Detect which cell encompasses the target text, then output its (x, y) center coordinate. 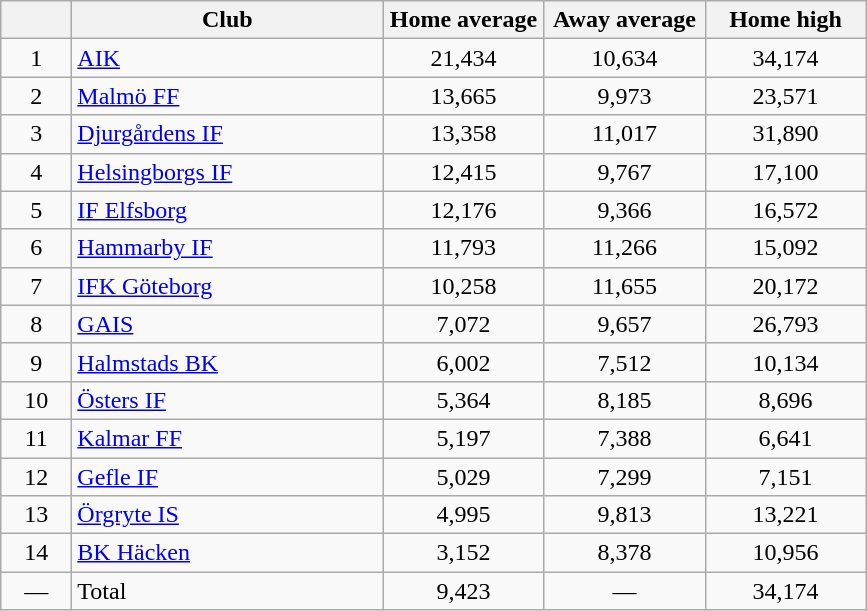
Helsingborgs IF (228, 172)
8,378 (624, 553)
21,434 (464, 58)
Club (228, 20)
Östers IF (228, 400)
5,364 (464, 400)
12,415 (464, 172)
11 (36, 438)
3 (36, 134)
Hammarby IF (228, 248)
IF Elfsborg (228, 210)
14 (36, 553)
AIK (228, 58)
6 (36, 248)
2 (36, 96)
Halmstads BK (228, 362)
Gefle IF (228, 477)
5,197 (464, 438)
6,002 (464, 362)
11,655 (624, 286)
Home high (786, 20)
20,172 (786, 286)
Home average (464, 20)
31,890 (786, 134)
17,100 (786, 172)
15,092 (786, 248)
26,793 (786, 324)
Away average (624, 20)
9,366 (624, 210)
16,572 (786, 210)
7,072 (464, 324)
8,185 (624, 400)
10,258 (464, 286)
10 (36, 400)
4 (36, 172)
12 (36, 477)
Kalmar FF (228, 438)
1 (36, 58)
GAIS (228, 324)
9,423 (464, 591)
BK Häcken (228, 553)
10,956 (786, 553)
8 (36, 324)
6,641 (786, 438)
7,299 (624, 477)
9,767 (624, 172)
13 (36, 515)
8,696 (786, 400)
Djurgårdens IF (228, 134)
7 (36, 286)
9 (36, 362)
5,029 (464, 477)
9,973 (624, 96)
9,657 (624, 324)
9,813 (624, 515)
IFK Göteborg (228, 286)
13,665 (464, 96)
4,995 (464, 515)
13,221 (786, 515)
11,017 (624, 134)
12,176 (464, 210)
11,793 (464, 248)
10,134 (786, 362)
Total (228, 591)
Örgryte IS (228, 515)
Malmö FF (228, 96)
11,266 (624, 248)
3,152 (464, 553)
13,358 (464, 134)
5 (36, 210)
23,571 (786, 96)
7,512 (624, 362)
10,634 (624, 58)
7,151 (786, 477)
7,388 (624, 438)
